Detect which cell encompasses the target text, then output its (x, y) center coordinate. 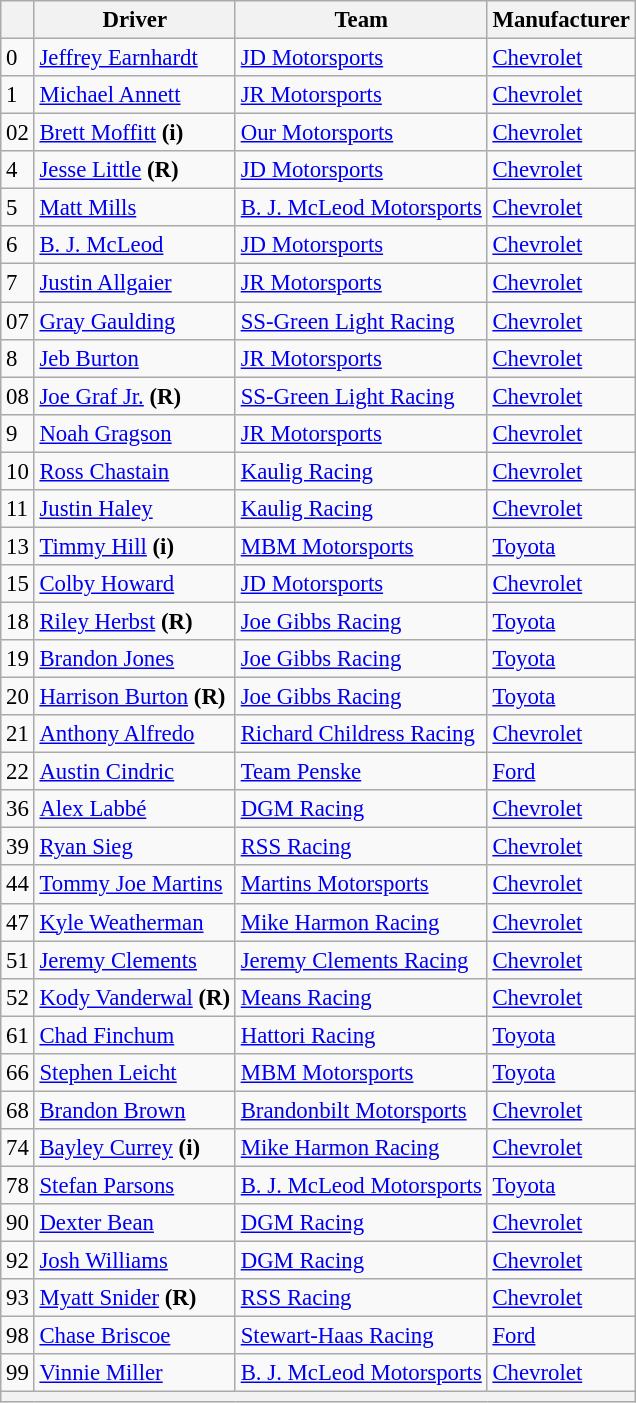
Ross Chastain (134, 471)
Brett Moffitt (i) (134, 133)
39 (18, 847)
Chad Finchum (134, 1035)
Noah Gragson (134, 433)
36 (18, 809)
B. J. McLeod (134, 245)
Matt Mills (134, 208)
Kyle Weatherman (134, 922)
Stewart-Haas Racing (361, 1336)
Colby Howard (134, 584)
Brandon Jones (134, 659)
Jesse Little (R) (134, 170)
Joe Graf Jr. (R) (134, 396)
Tommy Joe Martins (134, 885)
Richard Childress Racing (361, 734)
10 (18, 471)
Our Motorsports (361, 133)
7 (18, 283)
Justin Haley (134, 509)
Josh Williams (134, 1261)
Vinnie Miller (134, 1373)
21 (18, 734)
Michael Annett (134, 95)
Stefan Parsons (134, 1185)
08 (18, 396)
02 (18, 133)
1 (18, 95)
Dexter Bean (134, 1223)
6 (18, 245)
44 (18, 885)
Alex Labbé (134, 809)
Team Penske (361, 772)
52 (18, 997)
Driver (134, 20)
Riley Herbst (R) (134, 621)
Austin Cindric (134, 772)
0 (18, 58)
99 (18, 1373)
Martins Motorsports (361, 885)
Anthony Alfredo (134, 734)
78 (18, 1185)
20 (18, 697)
4 (18, 170)
22 (18, 772)
Team (361, 20)
11 (18, 509)
Justin Allgaier (134, 283)
8 (18, 358)
Jeb Burton (134, 358)
Harrison Burton (R) (134, 697)
07 (18, 321)
98 (18, 1336)
51 (18, 960)
Jeffrey Earnhardt (134, 58)
Stephen Leicht (134, 1073)
Kody Vanderwal (R) (134, 997)
Jeremy Clements (134, 960)
9 (18, 433)
15 (18, 584)
Bayley Currey (i) (134, 1148)
5 (18, 208)
Hattori Racing (361, 1035)
Jeremy Clements Racing (361, 960)
Timmy Hill (i) (134, 546)
66 (18, 1073)
90 (18, 1223)
74 (18, 1148)
47 (18, 922)
Means Racing (361, 997)
Gray Gaulding (134, 321)
18 (18, 621)
Brandon Brown (134, 1110)
19 (18, 659)
Brandonbilt Motorsports (361, 1110)
Ryan Sieg (134, 847)
93 (18, 1298)
Manufacturer (561, 20)
Myatt Snider (R) (134, 1298)
92 (18, 1261)
Chase Briscoe (134, 1336)
61 (18, 1035)
68 (18, 1110)
13 (18, 546)
